Return [x, y] of the center of cell containing provided text 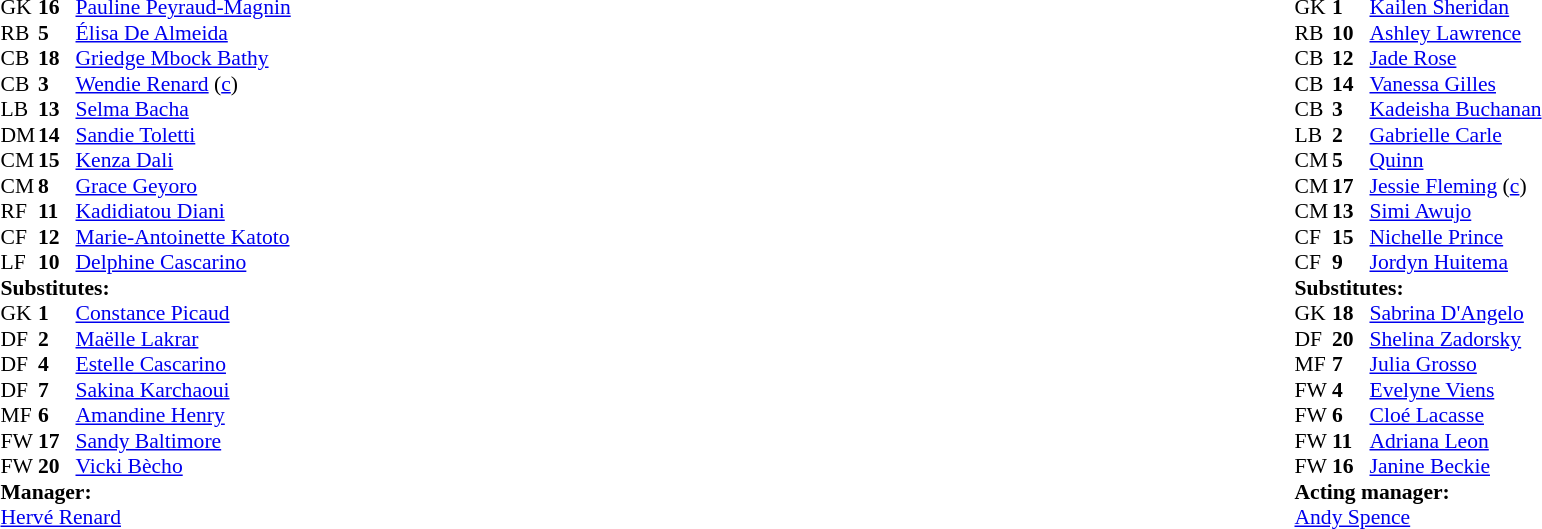
Marie-Antoinette Katoto [184, 237]
Griedge Mbock Bathy [184, 59]
Sabrina D'Angelo [1455, 313]
Julia Grosso [1455, 365]
Jade Rose [1455, 59]
Adriana Leon [1455, 441]
Élisa De Almeida [184, 33]
Sakina Karchaoui [184, 390]
Jessie Fleming (c) [1455, 186]
RF [19, 211]
Jordyn Huitema [1455, 263]
LF [19, 263]
Janine Beckie [1455, 467]
Vicki Bècho [184, 467]
Maëlle Lakrar [184, 339]
1 [57, 313]
Grace Geyoro [184, 186]
Constance Picaud [184, 313]
Simi Awujo [1455, 211]
DM [19, 135]
16 [1351, 467]
Quinn [1455, 161]
Evelyne Viens [1455, 390]
Sandie Toletti [184, 135]
Kadidiatou Diani [184, 211]
Acting manager: [1418, 492]
Shelina Zadorsky [1455, 339]
8 [57, 186]
Estelle Cascarino [184, 365]
9 [1351, 263]
Delphine Cascarino [184, 263]
Selma Bacha [184, 109]
Sandy Baltimore [184, 441]
Cloé Lacasse [1455, 415]
Kadeisha Buchanan [1455, 109]
Gabrielle Carle [1455, 135]
Vanessa Gilles [1455, 84]
Nichelle Prince [1455, 237]
Kenza Dali [184, 161]
Manager: [145, 492]
Amandine Henry [184, 415]
Ashley Lawrence [1455, 33]
Wendie Renard (c) [184, 84]
